Capture the cell that displays the provided text and extract its (x, y) central coordinate. 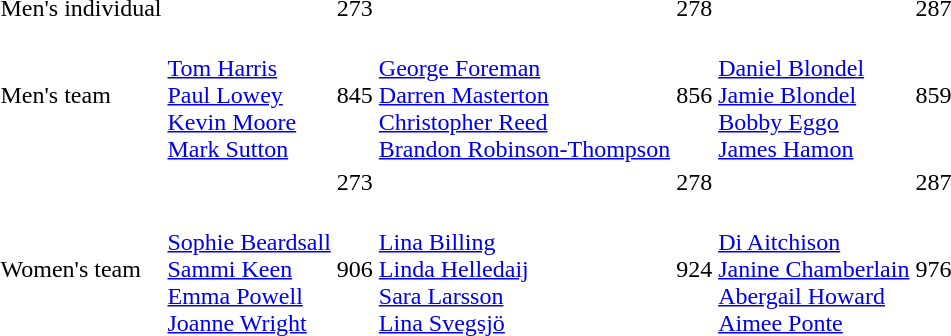
Daniel BlondelJamie BlondelBobby EggoJames Hamon (814, 95)
845 (354, 95)
George ForemanDarren MastertonChristopher ReedBrandon Robinson-Thompson (524, 95)
278 (694, 182)
856 (694, 95)
Tom HarrisPaul LoweyKevin MooreMark Sutton (249, 95)
273 (354, 182)
